Identify which cell holds the provided text, then report its [X, Y] central coordinate. 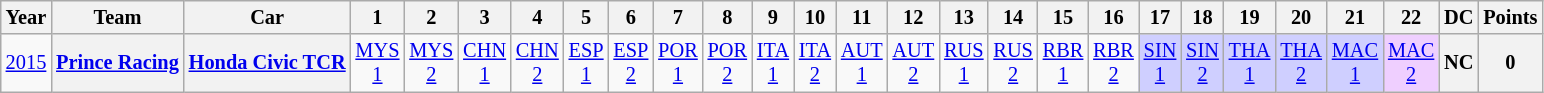
ESP2 [630, 63]
2015 [26, 63]
11 [862, 17]
2 [431, 17]
SIN2 [1202, 63]
6 [630, 17]
ITA1 [773, 63]
14 [1012, 17]
9 [773, 17]
RBR1 [1063, 63]
20 [1301, 17]
0 [1510, 63]
SIN1 [1160, 63]
1 [378, 17]
16 [1113, 17]
Year [26, 17]
10 [815, 17]
8 [728, 17]
18 [1202, 17]
Prince Racing [118, 63]
RUS1 [964, 63]
19 [1250, 17]
7 [678, 17]
22 [1411, 17]
5 [586, 17]
CHN1 [484, 63]
DC [1458, 17]
MAC1 [1355, 63]
MYS1 [378, 63]
3 [484, 17]
AUT2 [914, 63]
Team [118, 17]
ESP1 [586, 63]
POR2 [728, 63]
MYS2 [431, 63]
Honda Civic TCR [268, 63]
21 [1355, 17]
THA1 [1250, 63]
Car [268, 17]
POR1 [678, 63]
THA2 [1301, 63]
4 [538, 17]
ITA2 [815, 63]
CHN2 [538, 63]
AUT1 [862, 63]
RBR2 [1113, 63]
MAC2 [1411, 63]
RUS2 [1012, 63]
12 [914, 17]
15 [1063, 17]
NC [1458, 63]
17 [1160, 17]
Points [1510, 17]
13 [964, 17]
